Determine the [x, y] coordinate at the center of the cell enclosing the given text.  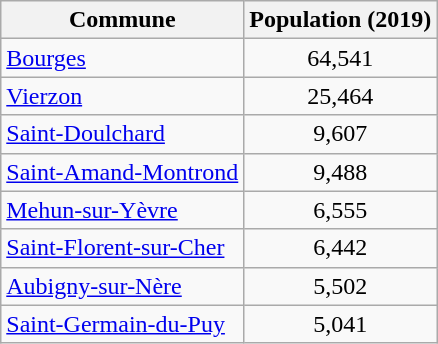
5,502 [340, 286]
Saint-Amand-Montrond [122, 172]
Saint-Germain-du-Puy [122, 324]
Bourges [122, 58]
Population (2019) [340, 20]
6,555 [340, 210]
Commune [122, 20]
Saint-Doulchard [122, 134]
Saint-Florent-sur-Cher [122, 248]
64,541 [340, 58]
Vierzon [122, 96]
Aubigny-sur-Nère [122, 286]
25,464 [340, 96]
Mehun-sur-Yèvre [122, 210]
9,607 [340, 134]
5,041 [340, 324]
9,488 [340, 172]
6,442 [340, 248]
